Locate the cell with the specified text and output its [x, y] center coordinate. 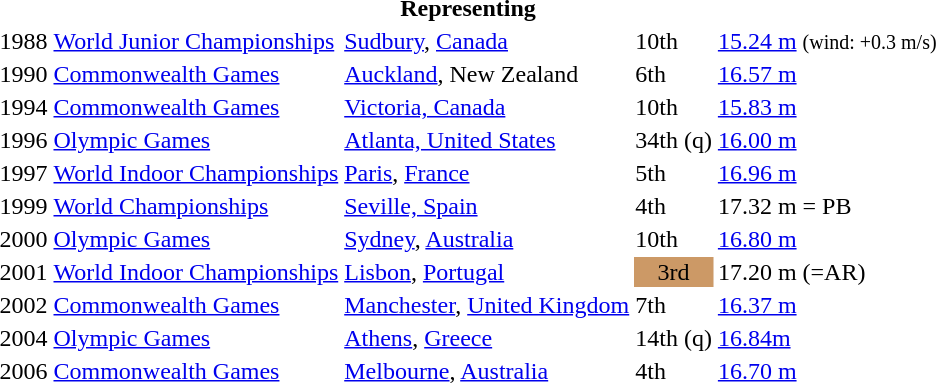
Victoria, Canada [487, 107]
Atlanta, United States [487, 140]
Manchester, United Kingdom [487, 305]
5th [674, 173]
3rd [674, 272]
Sydney, Australia [487, 239]
Seville, Spain [487, 206]
World Junior Championships [196, 41]
7th [674, 305]
Paris, France [487, 173]
6th [674, 74]
World Championships [196, 206]
34th (q) [674, 140]
Athens, Greece [487, 338]
14th (q) [674, 338]
Sudbury, Canada [487, 41]
4th [674, 206]
Auckland, New Zealand [487, 74]
Lisbon, Portugal [487, 272]
